Identify which cell holds the provided text, then report its [x, y] central coordinate. 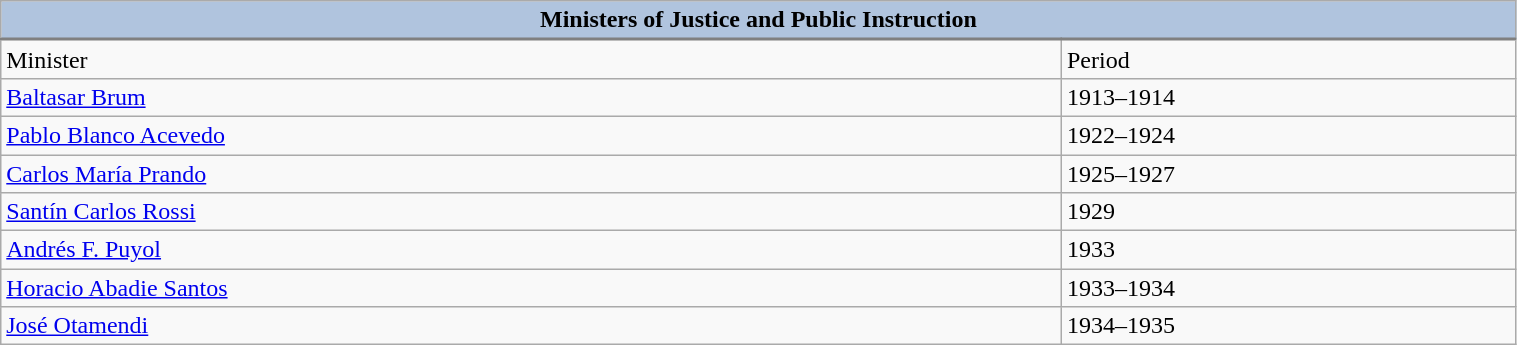
Carlos María Prando [532, 173]
1933–1934 [1288, 288]
Baltasar Brum [532, 97]
Ministers of Justice and Public Instruction [758, 20]
1929 [1288, 212]
Pablo Blanco Acevedo [532, 135]
Horacio Abadie Santos [532, 288]
1934–1935 [1288, 326]
Minister [532, 60]
1922–1924 [1288, 135]
1925–1927 [1288, 173]
Period [1288, 60]
José Otamendi [532, 326]
Andrés F. Puyol [532, 250]
1913–1914 [1288, 97]
1933 [1288, 250]
Santín Carlos Rossi [532, 212]
